Provide the (x, y) coordinate of the cell's center where the given text is located.  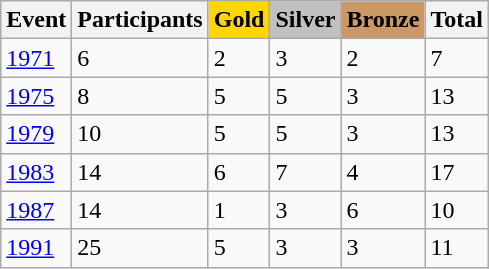
1975 (36, 96)
1 (239, 210)
8 (140, 96)
17 (457, 172)
Gold (239, 20)
Event (36, 20)
25 (140, 248)
1991 (36, 248)
4 (383, 172)
1987 (36, 210)
Silver (306, 20)
Participants (140, 20)
11 (457, 248)
1979 (36, 134)
Bronze (383, 20)
1971 (36, 58)
1983 (36, 172)
Total (457, 20)
